Return (X, Y) of the center of cell containing provided text 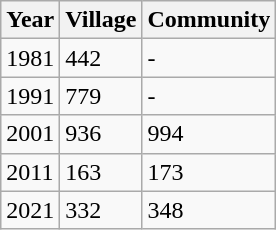
173 (209, 172)
994 (209, 134)
936 (101, 134)
Year (30, 20)
442 (101, 58)
2001 (30, 134)
2011 (30, 172)
348 (209, 210)
Village (101, 20)
1991 (30, 96)
779 (101, 96)
332 (101, 210)
1981 (30, 58)
Community (209, 20)
2021 (30, 210)
163 (101, 172)
